Provide the [X, Y] coordinate of the cell's center where the given text is located.  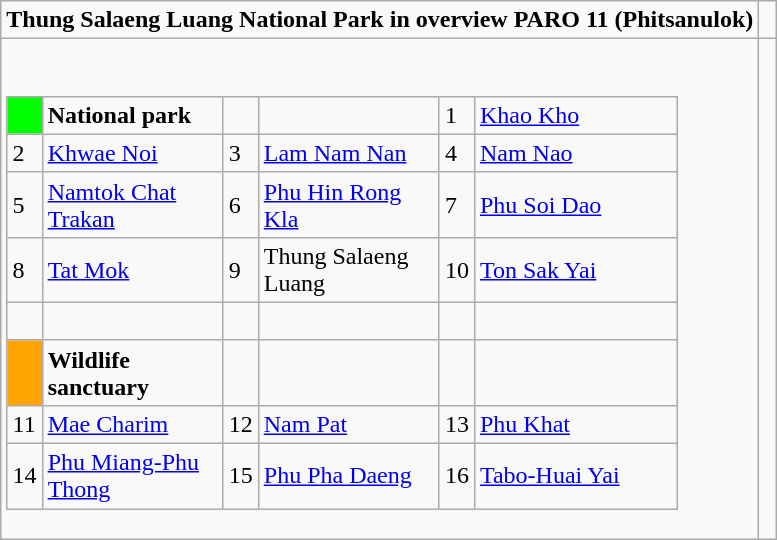
4 [456, 153]
11 [24, 424]
5 [24, 204]
Mae Charim [132, 424]
13 [456, 424]
10 [456, 270]
12 [240, 424]
2 [24, 153]
Tabo-Huai Yai [576, 476]
Khwae Noi [132, 153]
Phu Miang-Phu Thong [132, 476]
8 [24, 270]
Lam Nam Nan [348, 153]
National park [132, 115]
Khao Kho [576, 115]
16 [456, 476]
Nam Nao [576, 153]
Wildlife sanctuary [132, 372]
Phu Pha Daeng [348, 476]
6 [240, 204]
Namtok Chat Trakan [132, 204]
Phu Soi Dao [576, 204]
Ton Sak Yai [576, 270]
Phu Khat [576, 424]
1 [456, 115]
Tat Mok [132, 270]
Phu Hin Rong Kla [348, 204]
9 [240, 270]
Nam Pat [348, 424]
3 [240, 153]
Thung Salaeng Luang [348, 270]
7 [456, 204]
15 [240, 476]
Thung Salaeng Luang National Park in overview PARO 11 (Phitsanulok) [380, 20]
14 [24, 476]
